Pinpoint the cell where the given text exists, returning its (x, y) midpoint coordinate. 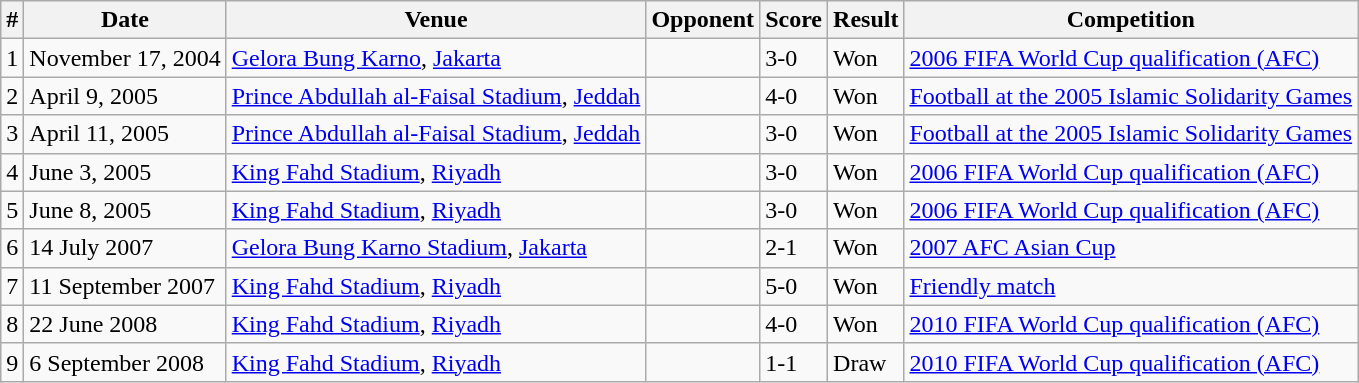
22 June 2008 (125, 324)
6 (12, 248)
November 17, 2004 (125, 58)
Date (125, 20)
5-0 (794, 286)
2 (12, 96)
June 8, 2005 (125, 210)
Score (794, 20)
1 (12, 58)
9 (12, 362)
6 September 2008 (125, 362)
June 3, 2005 (125, 172)
11 September 2007 (125, 286)
2007 AFC Asian Cup (1131, 248)
Competition (1131, 20)
Opponent (703, 20)
April 11, 2005 (125, 134)
Friendly match (1131, 286)
Gelora Bung Karno Stadium, Jakarta (436, 248)
1-1 (794, 362)
Draw (866, 362)
4 (12, 172)
2-1 (794, 248)
14 July 2007 (125, 248)
5 (12, 210)
Venue (436, 20)
8 (12, 324)
7 (12, 286)
Result (866, 20)
# (12, 20)
April 9, 2005 (125, 96)
3 (12, 134)
Gelora Bung Karno, Jakarta (436, 58)
